Locate the cell with the specified text and output its [x, y] center coordinate. 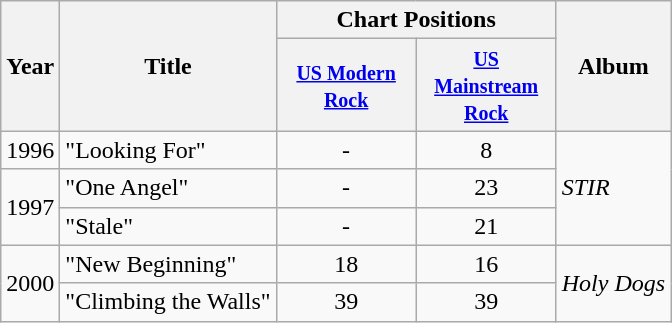
"Stale" [168, 226]
Title [168, 66]
8 [486, 150]
Album [613, 66]
US Modern Rock [346, 85]
2000 [30, 283]
"Looking For" [168, 150]
STIR [613, 188]
1996 [30, 150]
"One Angel" [168, 188]
Chart Positions [416, 20]
23 [486, 188]
1997 [30, 207]
16 [486, 264]
US Mainstream Rock [486, 85]
Year [30, 66]
"Climbing the Walls" [168, 302]
21 [486, 226]
18 [346, 264]
"New Beginning" [168, 264]
Holy Dogs [613, 283]
